Return (X, Y) of the center of cell containing provided text 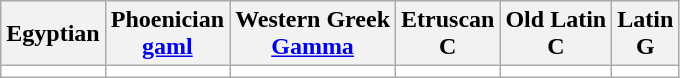
Latin G (646, 34)
Phoenician gaml (167, 34)
Western GreekGamma (313, 34)
Old LatinC (556, 34)
Egyptian (53, 34)
EtruscanC (448, 34)
